Capture the cell that displays the provided text and extract its [x, y] central coordinate. 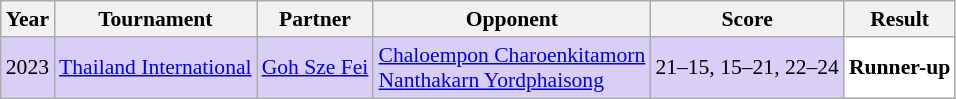
Thailand International [156, 68]
Score [747, 19]
Year [28, 19]
Opponent [512, 19]
Partner [316, 19]
Chaloempon Charoenkitamorn Nanthakarn Yordphaisong [512, 68]
Runner-up [900, 68]
2023 [28, 68]
Tournament [156, 19]
21–15, 15–21, 22–24 [747, 68]
Goh Sze Fei [316, 68]
Result [900, 19]
